Return (x, y) of the center of cell containing provided text 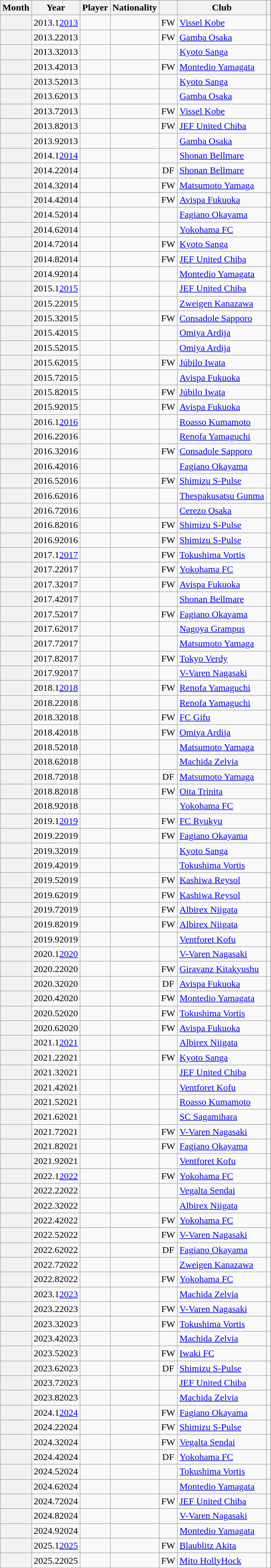
Mito HollyHock (222, 1560)
2014.32014 (56, 185)
2021.72021 (56, 1132)
Nagoya Grampus (222, 629)
2017.82017 (56, 659)
2018.62018 (56, 762)
2021.22021 (56, 1058)
2018.42018 (56, 732)
2021.82021 (56, 1146)
Month (16, 8)
2015.62015 (56, 362)
2015.92015 (56, 407)
2016.32016 (56, 451)
Nationality (135, 8)
2017.72017 (56, 643)
2022.52022 (56, 1235)
2024.92024 (56, 1531)
2024.22024 (56, 1427)
2022.82022 (56, 1279)
Giravanz Kitakyushu (222, 969)
2016.22016 (56, 437)
2018.82018 (56, 791)
2014.62014 (56, 230)
2019.82019 (56, 925)
2020.22020 (56, 969)
2015.82015 (56, 392)
2013.42013 (56, 67)
2018.72018 (56, 777)
2016.92016 (56, 540)
2013.22013 (56, 37)
2019.12019 (56, 821)
2021.42021 (56, 1087)
2017.62017 (56, 629)
2024.72024 (56, 1501)
2021.92021 (56, 1161)
2019.72019 (56, 910)
2023.52023 (56, 1353)
2020.62020 (56, 1028)
2018.52018 (56, 747)
2023.22023 (56, 1309)
Thespakusatsu Gunma (222, 496)
2014.92014 (56, 274)
2024.52024 (56, 1472)
2015.52015 (56, 348)
2019.42019 (56, 865)
2017.12017 (56, 555)
2020.42020 (56, 998)
2014.52014 (56, 215)
2018.32018 (56, 718)
SC Sagamihara (222, 1117)
2018.22018 (56, 703)
2013.62013 (56, 96)
2017.42017 (56, 599)
2024.12024 (56, 1413)
2024.82024 (56, 1516)
2016.12016 (56, 422)
2015.12015 (56, 289)
2022.72022 (56, 1265)
2018.92018 (56, 806)
2014.42014 (56, 200)
2021.12021 (56, 1043)
2014.82014 (56, 259)
2022.32022 (56, 1206)
2023.82023 (56, 1398)
2015.22015 (56, 303)
2023.32023 (56, 1324)
2019.62019 (56, 895)
2020.32020 (56, 984)
Blaublitz Akita (222, 1545)
2014.12014 (56, 155)
2019.92019 (56, 939)
2013.92013 (56, 141)
2025.12025 (56, 1545)
2022.22022 (56, 1191)
Iwaki FC (222, 1353)
2013.82013 (56, 126)
2020.52020 (56, 1013)
2021.62021 (56, 1117)
Player (95, 8)
2015.32015 (56, 318)
2017.52017 (56, 614)
Club (222, 8)
2013.52013 (56, 82)
2013.72013 (56, 111)
2013.12013 (56, 23)
Cerezo Osaka (222, 510)
2023.12023 (56, 1294)
2021.32021 (56, 1072)
2019.22019 (56, 836)
2023.72023 (56, 1383)
2015.42015 (56, 333)
2017.32017 (56, 584)
2017.22017 (56, 570)
2024.42024 (56, 1457)
2022.12022 (56, 1176)
2018.12018 (56, 688)
2016.82016 (56, 525)
Oita Trinita (222, 791)
FC Ryukyu (222, 821)
2021.52021 (56, 1102)
2016.62016 (56, 496)
2022.42022 (56, 1220)
2025.22025 (56, 1560)
2016.52016 (56, 481)
2015.72015 (56, 377)
2019.32019 (56, 850)
2023.62023 (56, 1368)
2014.72014 (56, 244)
FC Gifu (222, 718)
2020.12020 (56, 954)
Tokyo Verdy (222, 659)
2024.62024 (56, 1486)
2013.32013 (56, 52)
2022.62022 (56, 1250)
2014.22014 (56, 170)
2024.32024 (56, 1442)
2016.42016 (56, 466)
Year (56, 8)
2017.92017 (56, 673)
2023.42023 (56, 1338)
2016.72016 (56, 510)
2019.52019 (56, 880)
